Search for the cell housing the specified text and yield its (x, y) center coordinate. 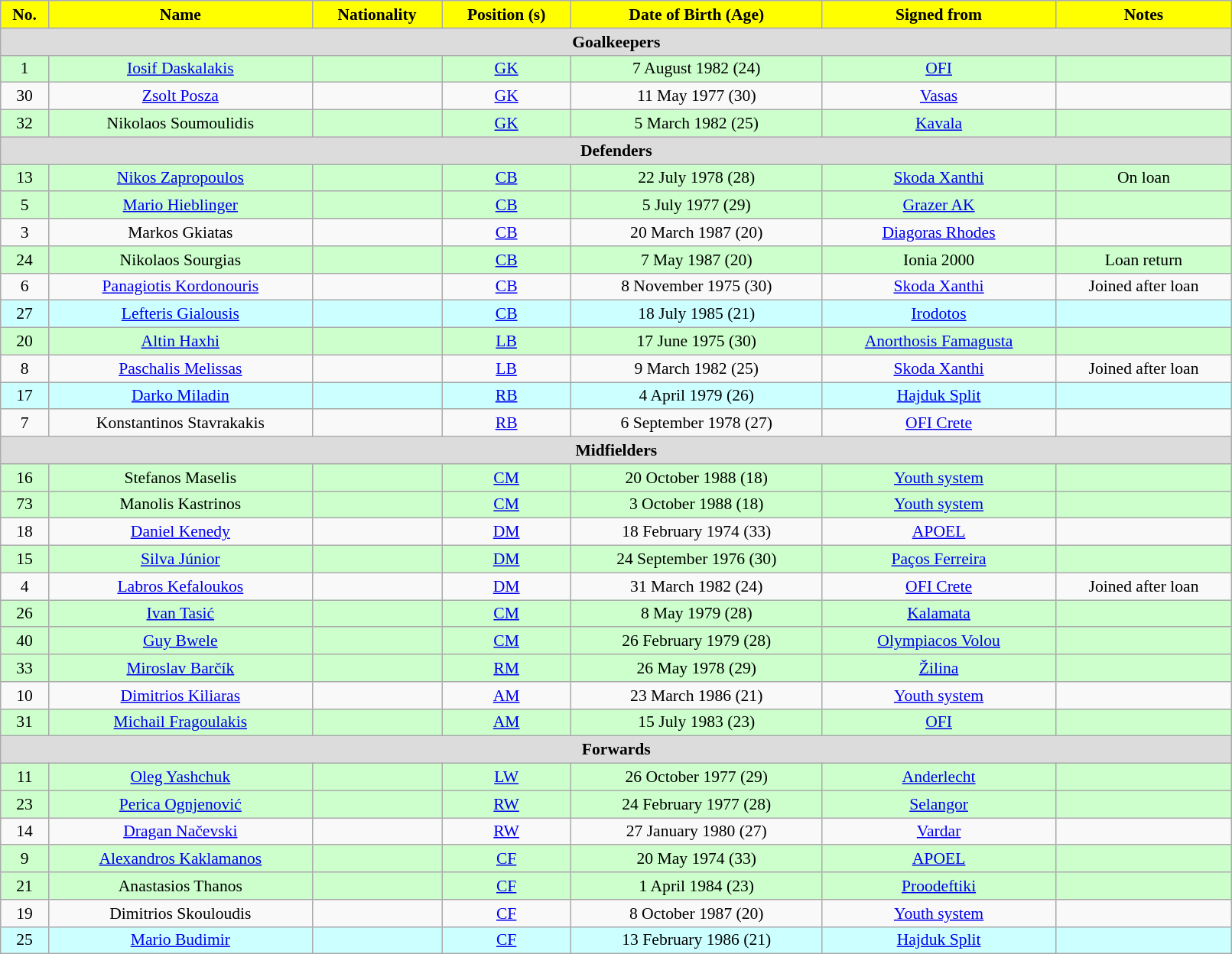
14 (24, 832)
6 (24, 287)
26 February 1979 (28) (697, 641)
No. (24, 15)
1 April 1984 (23) (697, 886)
Olympiacos Volou (939, 641)
Irodotos (939, 314)
LW (506, 777)
Perica Ognjenović (180, 804)
31 (24, 722)
Vasas (939, 96)
9 March 1982 (25) (697, 368)
Proodeftiki (939, 886)
18 February 1974 (33) (697, 532)
7 May 1987 (20) (697, 260)
Name (180, 15)
Paços Ferreira (939, 560)
Konstantinos Stavrakakis (180, 423)
26 (24, 614)
20 (24, 342)
Midfielders (616, 450)
26 October 1977 (29) (697, 777)
10 (24, 696)
Defenders (616, 151)
Oleg Yashchuk (180, 777)
5 (24, 206)
Anderlecht (939, 777)
Markos Gkiatas (180, 232)
4 April 1979 (26) (697, 396)
5 July 1977 (29) (697, 206)
Manolis Kastrinos (180, 505)
31 March 1982 (24) (697, 586)
Vardar (939, 832)
Anorthosis Famagusta (939, 342)
23 (24, 804)
21 (24, 886)
Nikos Zapropoulos (180, 178)
9 (24, 859)
Žilina (939, 668)
24 February 1977 (28) (697, 804)
Darko Miladin (180, 396)
27 (24, 314)
RM (506, 668)
15 (24, 560)
Loan return (1144, 260)
Alexandros Kaklamanos (180, 859)
Signed from (939, 15)
Panagiotis Kordonouris (180, 287)
8 May 1979 (28) (697, 614)
Mario Hieblinger (180, 206)
Dimitrios Skouloudis (180, 913)
6 September 1978 (27) (697, 423)
20 October 1988 (18) (697, 478)
8 October 1987 (20) (697, 913)
27 January 1980 (27) (697, 832)
Anastasios Thanos (180, 886)
15 July 1983 (23) (697, 722)
4 (24, 586)
Iosif Daskalakis (180, 69)
Michail Fragoulakis (180, 722)
24 (24, 260)
Silva Júnior (180, 560)
22 July 1978 (28) (697, 178)
26 May 1978 (29) (697, 668)
5 March 1982 (25) (697, 124)
Stefanos Maselis (180, 478)
32 (24, 124)
Nikolaos Sourgias (180, 260)
20 March 1987 (20) (697, 232)
Guy Bwele (180, 641)
Paschalis Melissas (180, 368)
3 October 1988 (18) (697, 505)
On loan (1144, 178)
Kalamata (939, 614)
24 September 1976 (30) (697, 560)
Grazer AK (939, 206)
Goalkeepers (616, 42)
16 (24, 478)
23 March 1986 (21) (697, 696)
17 June 1975 (30) (697, 342)
Forwards (616, 750)
18 July 1985 (21) (697, 314)
18 (24, 532)
40 (24, 641)
Labros Kefaloukos (180, 586)
Altin Haxhi (180, 342)
Diagoras Rhodes (939, 232)
Notes (1144, 15)
Kavala (939, 124)
7 (24, 423)
Position (s) (506, 15)
Nikolaos Soumoulidis (180, 124)
73 (24, 505)
11 (24, 777)
Daniel Kenedy (180, 532)
13 (24, 178)
25 (24, 940)
Date of Birth (Age) (697, 15)
3 (24, 232)
11 May 1977 (30) (697, 96)
Nationality (377, 15)
19 (24, 913)
Mario Budimir (180, 940)
7 August 1982 (24) (697, 69)
8 (24, 368)
Lefteris Gialousis (180, 314)
Ivan Tasić (180, 614)
Selangor (939, 804)
30 (24, 96)
Miroslav Barčík (180, 668)
20 May 1974 (33) (697, 859)
13 February 1986 (21) (697, 940)
1 (24, 69)
33 (24, 668)
17 (24, 396)
Dragan Načevski (180, 832)
8 November 1975 (30) (697, 287)
Zsolt Posza (180, 96)
Ionia 2000 (939, 260)
Dimitrios Kiliaras (180, 696)
